Extract the [x, y] coordinate from the center of the cell holding the provided text.  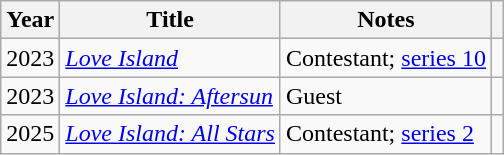
Love Island: All Stars [170, 134]
Notes [386, 20]
Year [30, 20]
Guest [386, 96]
Contestant; series 10 [386, 58]
Contestant; series 2 [386, 134]
2025 [30, 134]
Love Island: Aftersun [170, 96]
Title [170, 20]
Love Island [170, 58]
